Locate the cell with the specified text and output its (x, y) center coordinate. 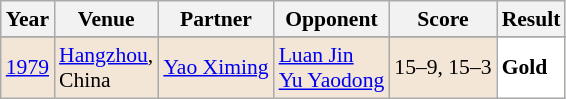
Year (28, 19)
Opponent (332, 19)
Venue (106, 19)
1979 (28, 68)
Yao Ximing (216, 68)
Result (532, 19)
15–9, 15–3 (442, 68)
Hangzhou, China (106, 68)
Partner (216, 19)
Gold (532, 68)
Luan Jin Yu Yaodong (332, 68)
Score (442, 19)
